For the text-containing cell, return its midpoint in (X, Y) coordinate format. 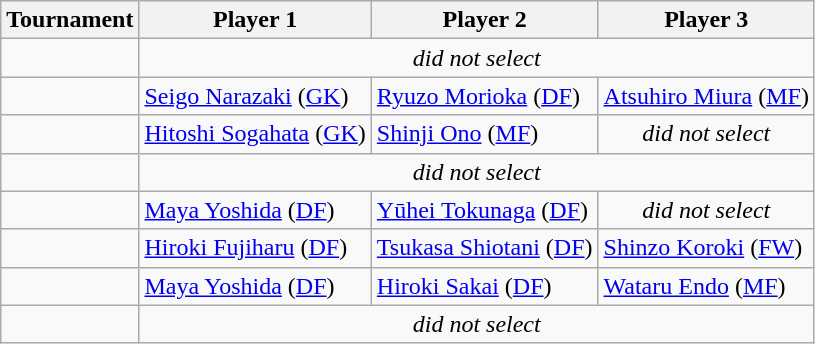
Tsukasa Shiotani (DF) (484, 248)
Ryuzo Morioka (DF) (484, 96)
Yūhei Tokunaga (DF) (484, 210)
Tournament (70, 20)
Wataru Endo (MF) (706, 286)
Shinzo Koroki (FW) (706, 248)
Shinji Ono (MF) (484, 134)
Hiroki Sakai (DF) (484, 286)
Atsuhiro Miura (MF) (706, 96)
Hiroki Fujiharu (DF) (255, 248)
Player 2 (484, 20)
Player 1 (255, 20)
Seigo Narazaki (GK) (255, 96)
Player 3 (706, 20)
Hitoshi Sogahata (GK) (255, 134)
